Return [X, Y] of the center of cell containing provided text 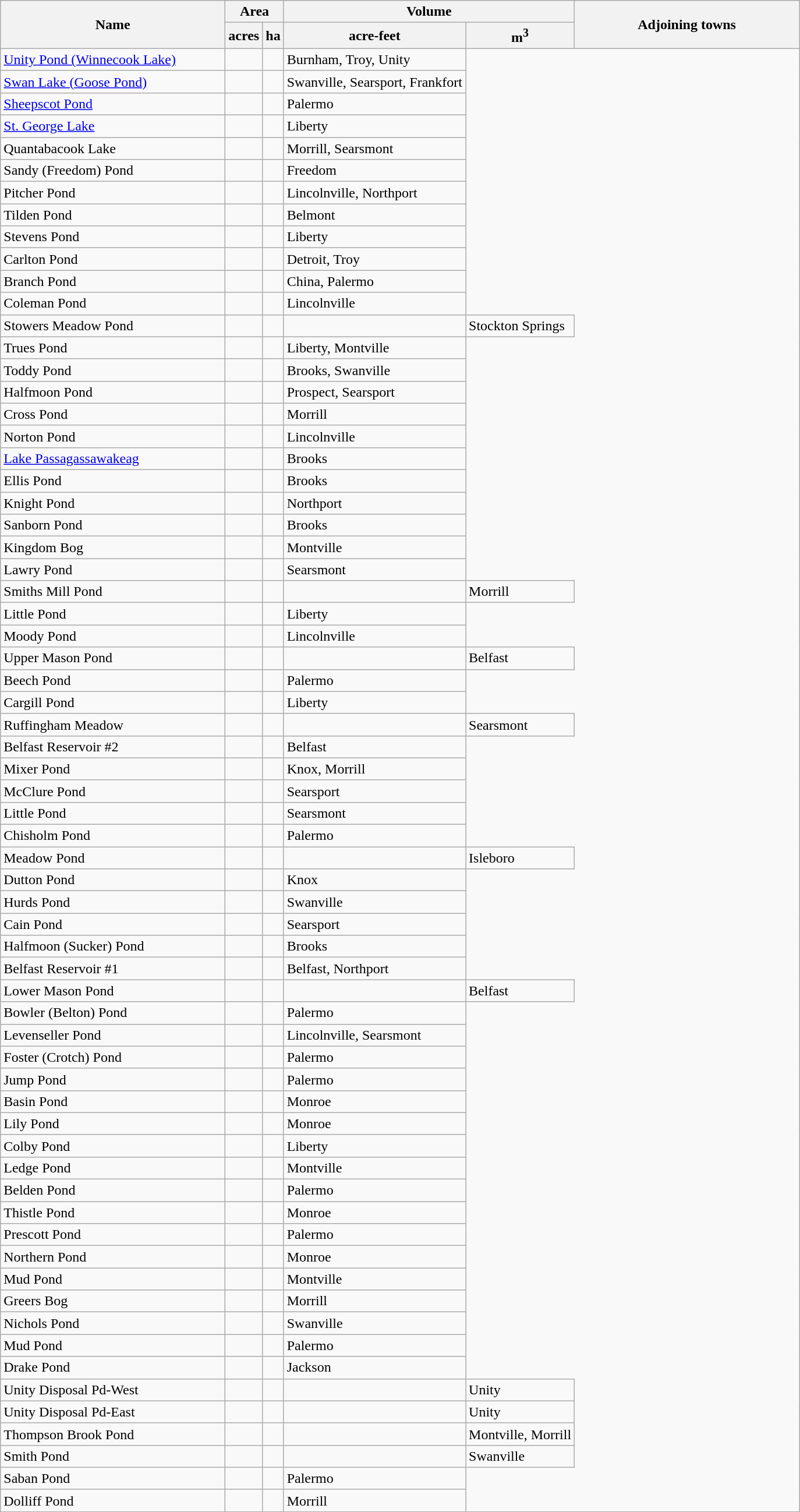
Hurds Pond [113, 902]
Lawry Pond [113, 570]
Stowers Meadow Pond [113, 326]
Sanborn Pond [113, 525]
Burnham, Troy, Unity [374, 59]
Montville, Morrill [521, 1434]
Belfast Reservoir #1 [113, 969]
Beech Pond [113, 680]
Jackson [374, 1368]
Belden Pond [113, 1190]
Trues Pond [113, 348]
Ledge Pond [113, 1168]
Belfast, Northport [374, 969]
ha [273, 36]
Levenseller Pond [113, 1035]
acre-feet [374, 36]
Cain Pond [113, 924]
Adjoining towns [687, 24]
Mixer Pond [113, 769]
Stevens Pond [113, 237]
Halfmoon Pond [113, 392]
Prescott Pond [113, 1235]
Area [254, 12]
Smith Pond [113, 1456]
Sheepscot Pond [113, 104]
Ruffingham Meadow [113, 725]
Norton Pond [113, 436]
Thistle Pond [113, 1213]
Dutton Pond [113, 880]
Isleboro [521, 858]
Moody Pond [113, 636]
Bowler (Belton) Pond [113, 1013]
Knox, Morrill [374, 769]
m3 [521, 36]
Freedom [374, 171]
Morrill, Searsmont [374, 149]
Stockton Springs [521, 326]
China, Palermo [374, 281]
Belmont [374, 215]
Saban Pond [113, 1478]
Meadow Pond [113, 858]
Sandy (Freedom) Pond [113, 171]
Jump Pond [113, 1079]
Lincolnville, Northport [374, 193]
Basin Pond [113, 1101]
Northern Pond [113, 1257]
Dolliff Pond [113, 1500]
Quantabacook Lake [113, 149]
Northport [374, 503]
Lower Mason Pond [113, 991]
Tilden Pond [113, 215]
Swanville, Searsport, Frankfort [374, 82]
Smiths Mill Pond [113, 592]
Prospect, Searsport [374, 392]
Upper Mason Pond [113, 658]
Swan Lake (Goose Pond) [113, 82]
Thompson Brook Pond [113, 1434]
Coleman Pond [113, 303]
Branch Pond [113, 281]
Halfmoon (Sucker) Pond [113, 946]
Lily Pond [113, 1124]
Pitcher Pond [113, 193]
Knight Pond [113, 503]
Unity Pond (Winnecook Lake) [113, 59]
acres [244, 36]
Kingdom Bog [113, 547]
Foster (Crotch) Pond [113, 1057]
Ellis Pond [113, 481]
Colby Pond [113, 1146]
Greers Bog [113, 1301]
Lake Passagassawakeag [113, 458]
Unity Disposal Pd-West [113, 1390]
Drake Pond [113, 1368]
Detroit, Troy [374, 259]
Toddy Pond [113, 370]
Knox [374, 880]
Chisholm Pond [113, 836]
Cross Pond [113, 414]
Belfast Reservoir #2 [113, 747]
Volume [429, 12]
Liberty, Montville [374, 348]
Name [113, 24]
Brooks, Swanville [374, 370]
Cargill Pond [113, 702]
Carlton Pond [113, 259]
Unity Disposal Pd-East [113, 1412]
St. George Lake [113, 126]
McClure Pond [113, 791]
Lincolnville, Searsmont [374, 1035]
Nichols Pond [113, 1323]
